From the cell containing the given text, extract its center point as (x, y) coordinate. 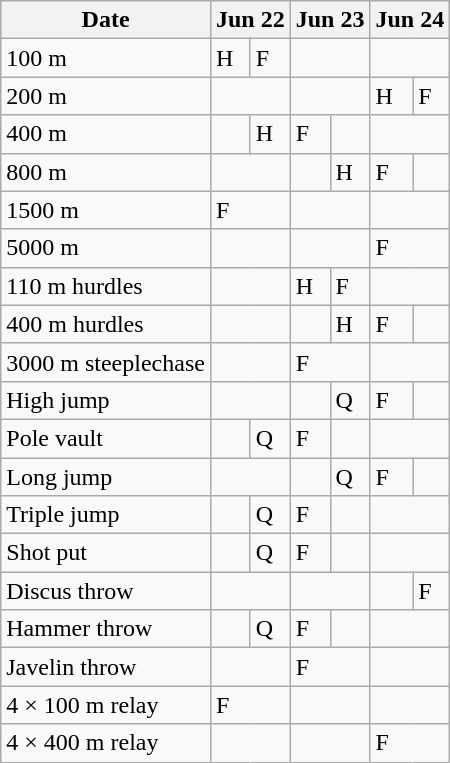
100 m (106, 58)
5000 m (106, 248)
Pole vault (106, 438)
Long jump (106, 477)
Jun 24 (410, 20)
High jump (106, 400)
Discus throw (106, 591)
3000 m steeplechase (106, 362)
110 m hurdles (106, 286)
Date (106, 20)
400 m (106, 134)
4 × 100 m relay (106, 705)
4 × 400 m relay (106, 743)
Triple jump (106, 515)
400 m hurdles (106, 324)
Javelin throw (106, 667)
Shot put (106, 553)
Jun 23 (330, 20)
200 m (106, 96)
Hammer throw (106, 629)
1500 m (106, 210)
800 m (106, 172)
Jun 22 (250, 20)
